Scan for the cell matching the given text and deliver its [X, Y] coordinate at center. 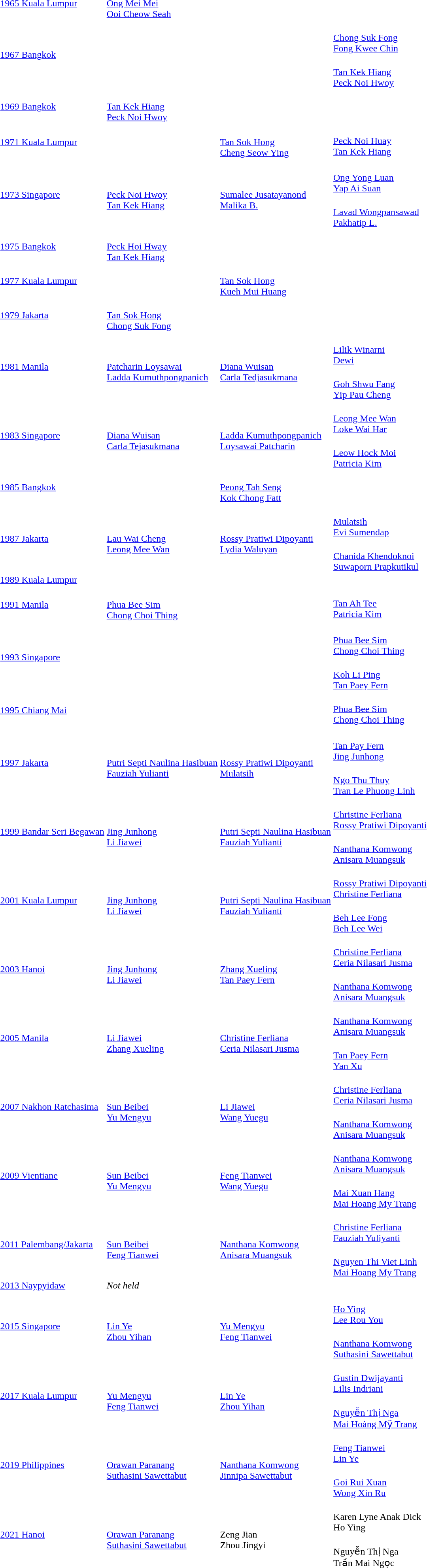
Tan Sok HongChong Suk Fong [162, 315]
Patcharin LoysawaiLadda Kumuthpongpanich [162, 367]
Diana WuisanCarla Tedjasukmana [276, 367]
Christine FerlianaCeria Nilasari Jusma [276, 1038]
Peck Hoi HwayTan Kek Hiang [162, 246]
Li JiaweiZhang Xueling [162, 1038]
Tan Kek HiangPeck Noi Hwoy [162, 106]
Zhang XuelingTan Paey Fern [276, 969]
Tan Sok HongCheng Seow Ying [276, 142]
Not held [266, 1285]
Nanthana KomwongAnisara Muangsuk [276, 1245]
Peong Tah SengKok Chong Fatt [276, 487]
Ladda KumuthpongpanichLoysawai Patcharin [276, 436]
Nanthana KomwongJinnipa Sawettabut [276, 1465]
Sumalee JusatayanondMalika B. [276, 195]
Rossy Pratiwi DipoyantiLydia Waluyan [276, 538]
Li JiaweiWang Yuegu [276, 1107]
Peck Noi HwoyTan Kek Hiang [162, 195]
Phua Bee SimChong Choi Thing [162, 605]
Tan Sok HongKueh Mui Huang [276, 281]
Sun BeibeiFeng Tianwei [162, 1245]
Feng TianweiWang Yuegu [276, 1176]
Orawan ParanangSuthasini Sawettabut [162, 1465]
Lau Wai ChengLeong Mee Wan [162, 538]
Rossy Pratiwi DipoyantiMulatsih [276, 763]
Diana WuisanCarla Tejasukmana [162, 436]
